Extract the (X, Y) coordinate from the center of the cell holding the provided text.  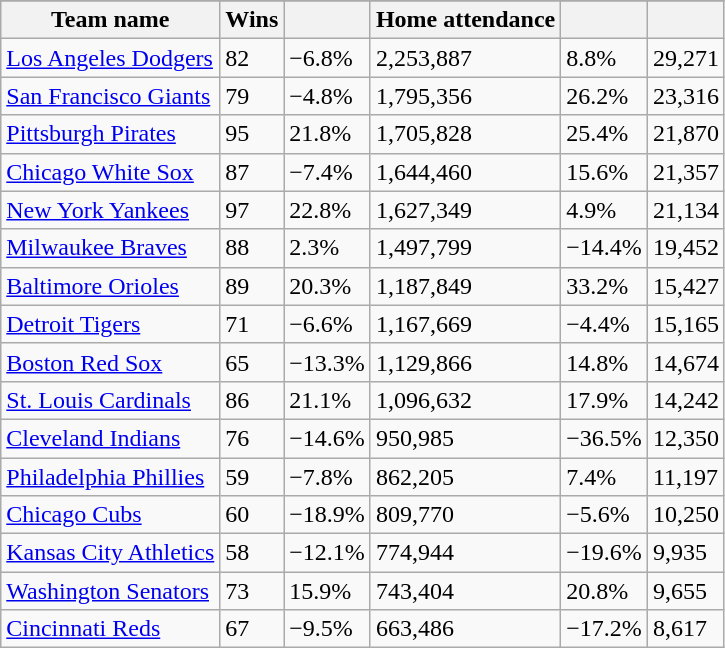
−5.6% (604, 515)
21,870 (686, 134)
San Francisco Giants (110, 96)
20.8% (604, 591)
8.8% (604, 58)
4.9% (604, 210)
60 (252, 515)
1,129,866 (465, 362)
87 (252, 172)
−6.8% (328, 58)
809,770 (465, 515)
9,655 (686, 591)
65 (252, 362)
−4.4% (604, 324)
Chicago Cubs (110, 515)
Baltimore Orioles (110, 286)
33.2% (604, 286)
663,486 (465, 629)
Los Angeles Dodgers (110, 58)
Washington Senators (110, 591)
743,404 (465, 591)
2,253,887 (465, 58)
2.3% (328, 248)
Milwaukee Braves (110, 248)
−7.8% (328, 477)
20.3% (328, 286)
−9.5% (328, 629)
1,795,356 (465, 96)
Wins (252, 20)
Cleveland Indians (110, 438)
Cincinnati Reds (110, 629)
7.4% (604, 477)
14,242 (686, 400)
−12.1% (328, 553)
8,617 (686, 629)
15.6% (604, 172)
774,944 (465, 553)
1,167,669 (465, 324)
15.9% (328, 591)
−36.5% (604, 438)
88 (252, 248)
Team name (110, 20)
86 (252, 400)
Pittsburgh Pirates (110, 134)
67 (252, 629)
15,165 (686, 324)
−17.2% (604, 629)
76 (252, 438)
59 (252, 477)
Kansas City Athletics (110, 553)
82 (252, 58)
1,497,799 (465, 248)
73 (252, 591)
1,627,349 (465, 210)
79 (252, 96)
11,197 (686, 477)
29,271 (686, 58)
21,134 (686, 210)
25.4% (604, 134)
23,316 (686, 96)
9,935 (686, 553)
−6.6% (328, 324)
21.8% (328, 134)
1,705,828 (465, 134)
15,427 (686, 286)
−13.3% (328, 362)
89 (252, 286)
950,985 (465, 438)
Detroit Tigers (110, 324)
New York Yankees (110, 210)
Philadelphia Phillies (110, 477)
71 (252, 324)
−4.8% (328, 96)
97 (252, 210)
58 (252, 553)
10,250 (686, 515)
−7.4% (328, 172)
Chicago White Sox (110, 172)
26.2% (604, 96)
1,096,632 (465, 400)
862,205 (465, 477)
21.1% (328, 400)
95 (252, 134)
1,644,460 (465, 172)
14,674 (686, 362)
Home attendance (465, 20)
−14.4% (604, 248)
−19.6% (604, 553)
1,187,849 (465, 286)
12,350 (686, 438)
−14.6% (328, 438)
St. Louis Cardinals (110, 400)
19,452 (686, 248)
17.9% (604, 400)
Boston Red Sox (110, 362)
22.8% (328, 210)
21,357 (686, 172)
14.8% (604, 362)
−18.9% (328, 515)
